Detect which cell encompasses the target text, then output its (X, Y) center coordinate. 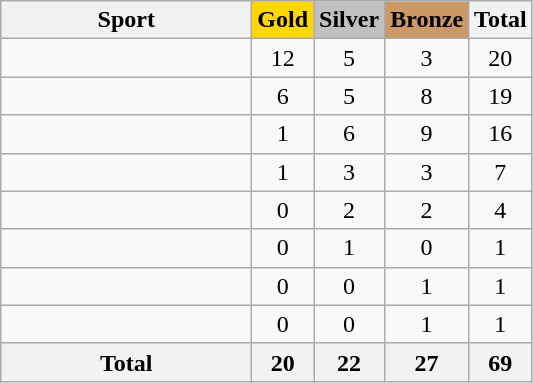
Silver (350, 20)
8 (427, 96)
Bronze (427, 20)
12 (283, 58)
16 (501, 134)
27 (427, 362)
9 (427, 134)
19 (501, 96)
7 (501, 172)
Sport (126, 20)
Gold (283, 20)
69 (501, 362)
22 (350, 362)
4 (501, 210)
